Capture the cell that displays the provided text and extract its [X, Y] central coordinate. 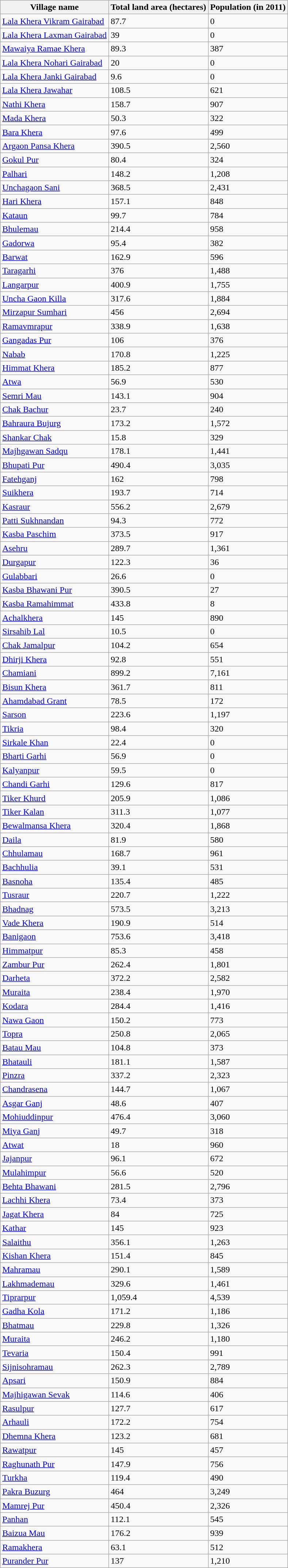
1,441 [248, 451]
939 [248, 1533]
Gulabbari [55, 576]
262.3 [158, 1367]
112.1 [158, 1520]
Chamiani [55, 673]
78.5 [158, 701]
Bachhulia [55, 867]
Dhemna Khera [55, 1436]
150.4 [158, 1353]
756 [248, 1464]
246.2 [158, 1339]
3,418 [248, 937]
753.6 [158, 937]
817 [248, 784]
181.1 [158, 1062]
387 [248, 49]
904 [248, 395]
Kalyanpur [55, 770]
Topra [55, 1034]
171.2 [158, 1311]
98.4 [158, 729]
Bara Khera [55, 132]
499 [248, 132]
48.6 [158, 1103]
Total land area (hectares) [158, 7]
Miya Ganj [55, 1131]
144.7 [158, 1089]
Mirzapur Sumhari [55, 312]
Himmat Khera [55, 368]
324 [248, 160]
Rasulpur [55, 1408]
229.8 [158, 1325]
2,582 [248, 978]
Durgapur [55, 562]
773 [248, 1020]
39 [158, 35]
3,035 [248, 465]
3,213 [248, 909]
Purander Pur [55, 1561]
104.8 [158, 1048]
Himmatpur [55, 951]
450.4 [158, 1506]
490.4 [158, 465]
108.5 [158, 90]
Bahraura Bujurg [55, 424]
Chandrasena [55, 1089]
96.1 [158, 1159]
Asgar Ganj [55, 1103]
961 [248, 854]
456 [158, 312]
26.6 [158, 576]
Behta Bhawani [55, 1186]
104.2 [158, 645]
22.4 [158, 742]
Sijnisohramau [55, 1367]
27 [248, 590]
Nabab [55, 354]
1,067 [248, 1089]
Tusraur [55, 895]
1,461 [248, 1283]
672 [248, 1159]
1,225 [248, 354]
Jagat Khera [55, 1214]
36 [248, 562]
172.2 [158, 1422]
329 [248, 437]
Zambur Pur [55, 964]
56.6 [158, 1173]
1,488 [248, 271]
Mulahimpur [55, 1173]
84 [158, 1214]
407 [248, 1103]
Shankar Chak [55, 437]
368.5 [158, 188]
Palhari [55, 174]
168.7 [158, 854]
Lachhi Khera [55, 1200]
Turkha [55, 1478]
Sarson [55, 715]
2,694 [248, 312]
122.3 [158, 562]
Bhatauli [55, 1062]
Daila [55, 839]
485 [248, 881]
490 [248, 1478]
240 [248, 410]
Barwat [55, 257]
172 [248, 701]
238.4 [158, 992]
214.4 [158, 229]
337.2 [158, 1076]
114.6 [158, 1395]
Taragarhi [55, 271]
654 [248, 645]
Kathar [55, 1228]
512 [248, 1547]
Lala Khera Vikram Gairabad [55, 21]
373.5 [158, 534]
317.6 [158, 299]
170.8 [158, 354]
530 [248, 382]
1,587 [248, 1062]
1,361 [248, 548]
Lala Khera Nohari Gairabad [55, 63]
884 [248, 1381]
176.2 [158, 1533]
205.9 [158, 798]
1,059.4 [158, 1298]
551 [248, 659]
320.4 [158, 826]
2,323 [248, 1076]
95.4 [158, 243]
3,060 [248, 1117]
50.3 [158, 118]
119.4 [158, 1478]
89.3 [158, 49]
476.4 [158, 1117]
1,210 [248, 1561]
907 [248, 104]
2,679 [248, 507]
143.1 [158, 395]
372.2 [158, 978]
457 [248, 1450]
960 [248, 1145]
1,416 [248, 1006]
Hari Khera [55, 202]
991 [248, 1353]
Baizua Mau [55, 1533]
290.1 [158, 1269]
Gokul Pur [55, 160]
147.9 [158, 1464]
162 [158, 479]
899.2 [158, 673]
185.2 [158, 368]
754 [248, 1422]
Kasraur [55, 507]
Achalkhera [55, 618]
148.2 [158, 174]
725 [248, 1214]
2,560 [248, 146]
Ramakhera [55, 1547]
Kataun [55, 215]
356.1 [158, 1242]
73.4 [158, 1200]
514 [248, 923]
Langarpur [55, 285]
85.3 [158, 951]
2,789 [248, 1367]
94.3 [158, 520]
1,572 [248, 424]
320 [248, 729]
Kodara [55, 1006]
Tiker Kalan [55, 812]
Atwa [55, 382]
59.5 [158, 770]
137 [158, 1561]
1,884 [248, 299]
87.7 [158, 21]
7,161 [248, 673]
1,755 [248, 285]
Atwat [55, 1145]
2,796 [248, 1186]
Nawa Gaon [55, 1020]
958 [248, 229]
Mamrej Pur [55, 1506]
433.8 [158, 604]
2,065 [248, 1034]
Jajanpur [55, 1159]
99.7 [158, 215]
361.7 [158, 687]
798 [248, 479]
106 [158, 340]
573.5 [158, 909]
Patti Sukhnandan [55, 520]
Chak Jamalpur [55, 645]
1,326 [248, 1325]
Bhulemau [55, 229]
1,801 [248, 964]
Pinzra [55, 1076]
Argaon Pansa Khera [55, 146]
2,431 [248, 188]
520 [248, 1173]
3,249 [248, 1491]
Ahamdabad Grant [55, 701]
123.2 [158, 1436]
284.4 [158, 1006]
Arhauli [55, 1422]
Pakra Buzurg [55, 1491]
9.6 [158, 77]
2,326 [248, 1506]
190.9 [158, 923]
80.4 [158, 160]
157.1 [158, 202]
162.9 [158, 257]
531 [248, 867]
Tiprarpur [55, 1298]
193.7 [158, 493]
580 [248, 839]
1,222 [248, 895]
Dhirji Khera [55, 659]
Village name [55, 7]
Kasba Ramahimmat [55, 604]
250.8 [158, 1034]
917 [248, 534]
Vade Khera [55, 923]
Mawaiya Ramae Khera [55, 49]
Rawatpur [55, 1450]
97.6 [158, 132]
Gangadas Pur [55, 340]
596 [248, 257]
Lala Khera Jawahar [55, 90]
Semri Mau [55, 395]
Sirkale Khan [55, 742]
1,186 [248, 1311]
1,970 [248, 992]
Sirsahib Lal [55, 632]
923 [248, 1228]
Kasba Bhawani Pur [55, 590]
1,589 [248, 1269]
Tiker Khurd [55, 798]
15.8 [158, 437]
1,077 [248, 812]
Basnoha [55, 881]
322 [248, 118]
Ramavmrapur [55, 326]
Suikhera [55, 493]
Majhigawan Sevak [55, 1395]
49.7 [158, 1131]
Unchagaon Sani [55, 188]
81.9 [158, 839]
877 [248, 368]
845 [248, 1256]
23.7 [158, 410]
Mada Khera [55, 118]
Mohiuddinpur [55, 1117]
556.2 [158, 507]
Lala Khera Laxman Gairabad [55, 35]
135.4 [158, 881]
Panhan [55, 1520]
772 [248, 520]
Chhulamau [55, 854]
545 [248, 1520]
Lakhmademau [55, 1283]
406 [248, 1395]
Fatehganj [55, 479]
Asehru [55, 548]
220.7 [158, 895]
1,868 [248, 826]
848 [248, 202]
Gadha Kola [55, 1311]
382 [248, 243]
Chak Bachur [55, 410]
1,638 [248, 326]
1,197 [248, 715]
Mahramau [55, 1269]
Nathi Khera [55, 104]
20 [158, 63]
92.8 [158, 659]
178.1 [158, 451]
890 [248, 618]
1,180 [248, 1339]
151.4 [158, 1256]
Tevaria [55, 1353]
4,539 [248, 1298]
714 [248, 493]
18 [158, 1145]
1,263 [248, 1242]
458 [248, 951]
400.9 [158, 285]
127.7 [158, 1408]
Kasba Paschim [55, 534]
Kishan Khera [55, 1256]
Banigaon [55, 937]
1,208 [248, 174]
150.2 [158, 1020]
Chandi Garhi [55, 784]
Bewalmansa Khera [55, 826]
Salaithu [55, 1242]
129.6 [158, 784]
281.5 [158, 1186]
Darheta [55, 978]
338.9 [158, 326]
150.9 [158, 1381]
Raghunath Pur [55, 1464]
223.6 [158, 715]
Population (in 2011) [248, 7]
464 [158, 1491]
173.2 [158, 424]
318 [248, 1131]
681 [248, 1436]
8 [248, 604]
Tikria [55, 729]
39.1 [158, 867]
10.5 [158, 632]
Batau Mau [55, 1048]
63.1 [158, 1547]
1,086 [248, 798]
Lala Khera Janki Gairabad [55, 77]
329.6 [158, 1283]
Bharti Garhi [55, 756]
Bisun Khera [55, 687]
Bhadnag [55, 909]
784 [248, 215]
621 [248, 90]
158.7 [158, 104]
262.4 [158, 964]
311.3 [158, 812]
Bhupati Pur [55, 465]
Gadorwa [55, 243]
289.7 [158, 548]
Uncha Gaon Killa [55, 299]
617 [248, 1408]
Bhatmau [55, 1325]
Apsari [55, 1381]
811 [248, 687]
Majhgawan Sadqu [55, 451]
